For the text-containing cell, return its midpoint in (x, y) coordinate format. 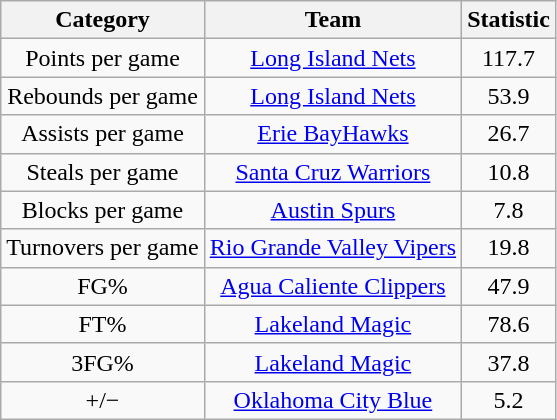
78.6 (509, 324)
Blocks per game (102, 210)
37.8 (509, 362)
FG% (102, 286)
Erie BayHawks (332, 134)
Austin Spurs (332, 210)
Statistic (509, 20)
FT% (102, 324)
Team (332, 20)
10.8 (509, 172)
5.2 (509, 400)
Rio Grande Valley Vipers (332, 248)
Assists per game (102, 134)
Points per game (102, 58)
3FG% (102, 362)
19.8 (509, 248)
Agua Caliente Clippers (332, 286)
7.8 (509, 210)
53.9 (509, 96)
Santa Cruz Warriors (332, 172)
Turnovers per game (102, 248)
47.9 (509, 286)
Rebounds per game (102, 96)
Oklahoma City Blue (332, 400)
+/− (102, 400)
26.7 (509, 134)
Category (102, 20)
117.7 (509, 58)
Steals per game (102, 172)
